Detect which cell encompasses the target text, then output its (X, Y) center coordinate. 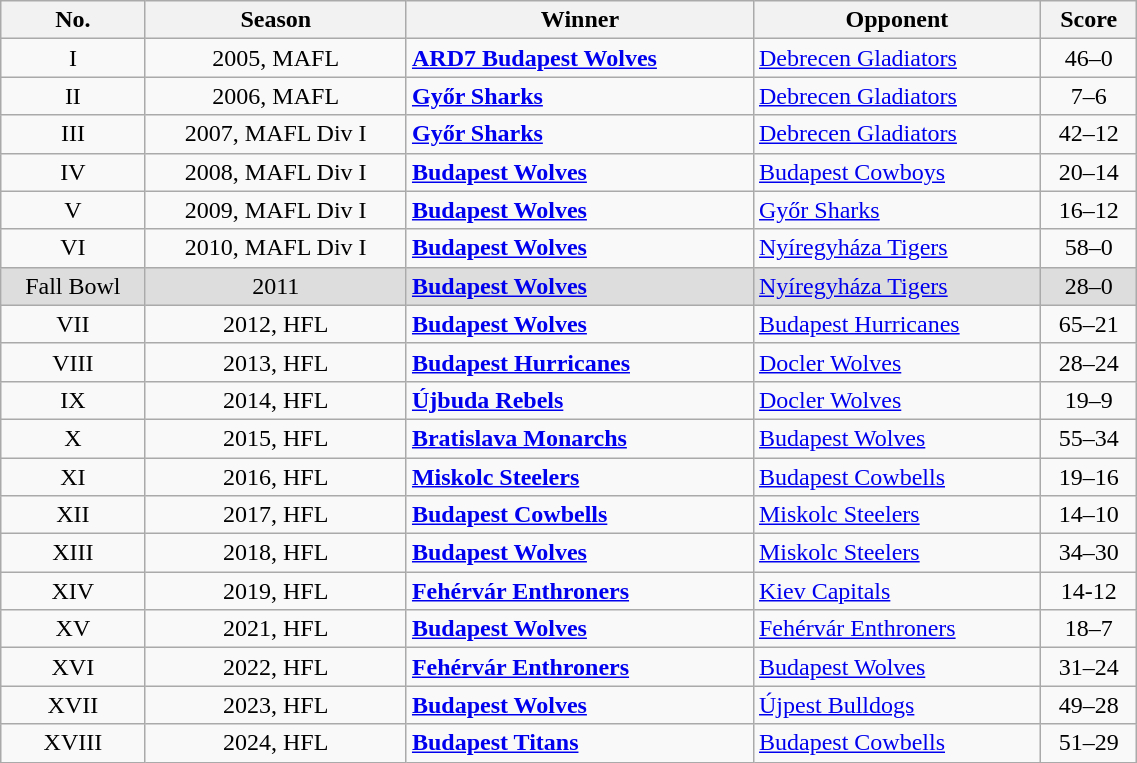
7–6 (1088, 96)
XVII (73, 705)
18–7 (1088, 629)
2007, MAFL Div I (276, 134)
XV (73, 629)
Kiev Capitals (896, 591)
2022, HFL (276, 667)
65–21 (1088, 324)
Bratislava Monarchs (580, 438)
55–34 (1088, 438)
46–0 (1088, 58)
Opponent (896, 20)
42–12 (1088, 134)
2012, HFL (276, 324)
2023, HFL (276, 705)
2018, HFL (276, 553)
Season (276, 20)
2024, HFL (276, 743)
2015, HFL (276, 438)
XVIII (73, 743)
28–24 (1088, 362)
19–9 (1088, 400)
Fall Bowl (73, 286)
2010, MAFL Div I (276, 248)
31–24 (1088, 667)
2011 (276, 286)
2019, HFL (276, 591)
IX (73, 400)
2013, HFL (276, 362)
No. (73, 20)
2021, HFL (276, 629)
VI (73, 248)
2009, MAFL Div I (276, 210)
Score (1088, 20)
20–14 (1088, 172)
XII (73, 515)
XIII (73, 553)
VII (73, 324)
Újpest Bulldogs (896, 705)
VIII (73, 362)
XVI (73, 667)
Budapest Cowboys (896, 172)
XIV (73, 591)
II (73, 96)
28–0 (1088, 286)
49–28 (1088, 705)
Újbuda Rebels (580, 400)
51–29 (1088, 743)
19–16 (1088, 477)
2008, MAFL Div I (276, 172)
2005, MAFL (276, 58)
X (73, 438)
IV (73, 172)
34–30 (1088, 553)
2016, HFL (276, 477)
58–0 (1088, 248)
ARD7 Budapest Wolves (580, 58)
Budapest Titans (580, 743)
III (73, 134)
I (73, 58)
14-12 (1088, 591)
Winner (580, 20)
2014, HFL (276, 400)
V (73, 210)
2017, HFL (276, 515)
14–10 (1088, 515)
XI (73, 477)
16–12 (1088, 210)
2006, MAFL (276, 96)
